Find where the given text appears and provide that cell's center as [x, y] coordinate. 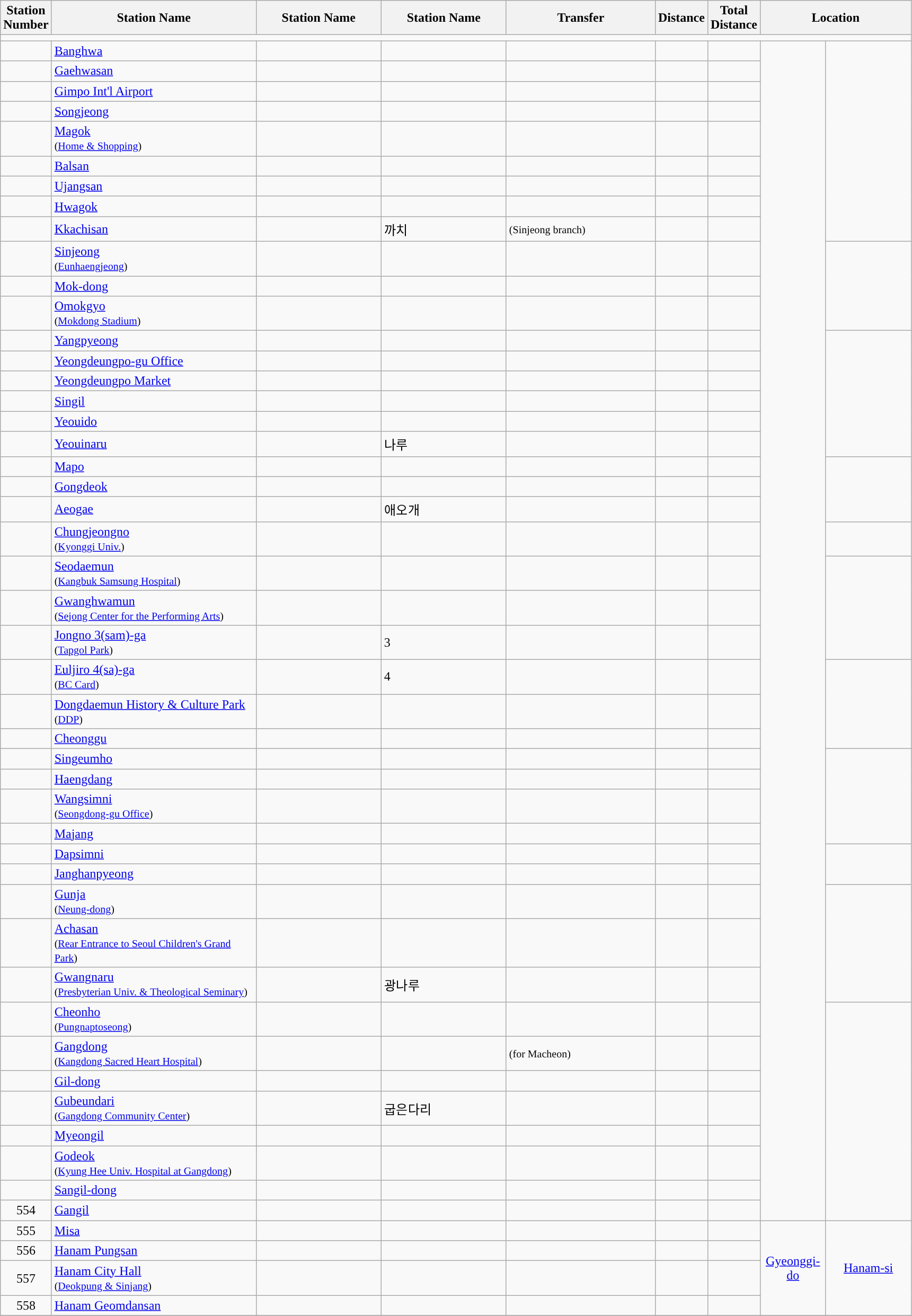
Godeok (Kyung Hee Univ. Hospital at Gangdong) [154, 1163]
Gongdeok [154, 487]
Yeongdeungpo Market [154, 381]
Haengdang [154, 779]
Hanam-si [868, 1268]
Wangsimni (Seongdong-gu Office) [154, 807]
Gil-dong [154, 1081]
Janghanpyeong [154, 874]
Achasan (Rear Entrance to Seoul Children's Grand Park) [154, 943]
Yeouinaru [154, 444]
554 [26, 1211]
Aeogae [154, 509]
558 [26, 1305]
나루 [444, 444]
Dongdaemun History & Culture Park (DDP) [154, 711]
(for Macheon) [581, 1054]
굽은다리 [444, 1108]
애오개 [444, 509]
Seodaemun (Kangbuk Samsung Hospital) [154, 573]
TotalDistance [733, 18]
Chungjeongno (Kyonggi Univ.) [154, 538]
Balsan [154, 166]
Myeongil [154, 1135]
Singeumho [154, 759]
Kkachisan [154, 229]
Gaehwasan [154, 71]
Sangil-dong [154, 1190]
Banghwa [154, 51]
Omokgyo (Mokdong Stadium) [154, 314]
Gangdong (Kangdong Sacred Heart Hospital) [154, 1054]
Gwangnaru (Presbyterian Univ. & Theological Seminary) [154, 985]
Mok-dong [154, 286]
(Sinjeong branch) [581, 229]
광나루 [444, 985]
Euljiro 4(sa)-ga (BC Card) [154, 676]
Hanam City Hall (Deokpung & Sinjang) [154, 1278]
Yangpyeong [154, 341]
Gyeonggi-do [793, 1268]
Hanam Geomdansan [154, 1305]
Yeouido [154, 421]
Location [835, 18]
Jongno 3(sam)-ga (Tapgol Park) [154, 642]
Gubeundari (Gangdong Community Center) [154, 1108]
Majang [154, 834]
Ujangsan [154, 186]
Gwanghwamun (Sejong Center for the Performing Arts) [154, 607]
Gunja (Neung-dong) [154, 901]
Gangil [154, 1211]
555 [26, 1231]
Hanam Pungsan [154, 1251]
3 [444, 642]
Songjeong [154, 111]
Magok (Home & Shopping) [154, 139]
Cheonho (Pungnaptoseong) [154, 1019]
557 [26, 1278]
Dapsimni [154, 854]
Cheonggu [154, 739]
556 [26, 1251]
StationNumber [26, 18]
Yeongdeungpo-gu Office [154, 361]
Distance [681, 18]
Misa [154, 1231]
Sinjeong (Eunhaengjeong) [154, 259]
Gimpo Int'l Airport [154, 91]
Mapo [154, 466]
까치 [444, 229]
Transfer [581, 18]
4 [444, 676]
Singil [154, 401]
Hwagok [154, 206]
